For the text-containing cell, return its midpoint in [x, y] coordinate format. 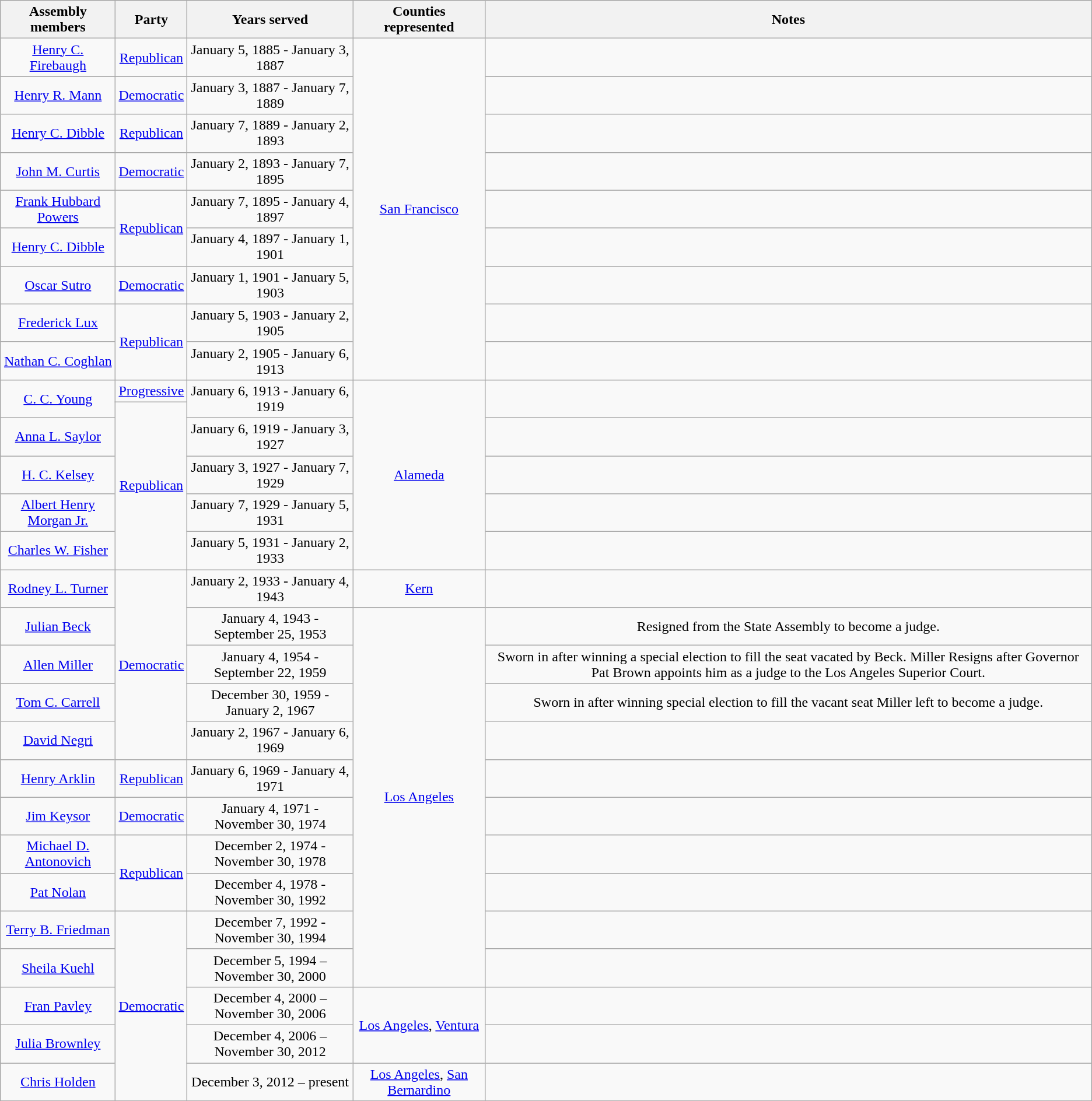
January 2, 1893 - January 7, 1895 [270, 171]
January 7, 1895 - January 4, 1897 [270, 209]
Julian Beck [58, 626]
January 3, 1887 - January 7, 1889 [270, 96]
Pat Nolan [58, 892]
December 5, 1994 – November 30, 2000 [270, 968]
January 7, 1929 - January 5, 1931 [270, 513]
December 2, 1974 - November 30, 1978 [270, 854]
January 5, 1931 - January 2, 1933 [270, 550]
Counties represented [419, 20]
January 4, 1943 - September 25, 1953 [270, 626]
January 6, 1913 - January 6, 1919 [270, 399]
January 7, 1889 - January 2, 1893 [270, 133]
December 4, 2006 – November 30, 2012 [270, 1044]
Party [152, 20]
Frank Hubbard Powers [58, 209]
Allen Miller [58, 665]
January 1, 1901 - January 5, 1903 [270, 285]
Assembly members [58, 20]
Anna L. Saylor [58, 436]
Terry B. Friedman [58, 930]
January 5, 1885 - January 3, 1887 [270, 57]
David Negri [58, 741]
January 2, 1905 - January 6, 1913 [270, 360]
January 3, 1927 - January 7, 1929 [270, 475]
January 4, 1897 - January 1, 1901 [270, 247]
San Francisco [419, 209]
John M. Curtis [58, 171]
H. C. Kelsey [58, 475]
Los Angeles, San Bernardino [419, 1081]
Sheila Kuehl [58, 968]
Frederick Lux [58, 323]
Jim Keysor [58, 816]
December 30, 1959 - January 2, 1967 [270, 702]
Oscar Sutro [58, 285]
Tom C. Carrell [58, 702]
Resigned from the State Assembly to become a judge. [788, 626]
Progressive [152, 391]
Alameda [419, 475]
Charles W. Fisher [58, 550]
Kern [419, 589]
Henry R. Mann [58, 96]
January 2, 1967 - January 6, 1969 [270, 741]
December 7, 1992 - November 30, 1994 [270, 930]
December 4, 2000 – November 30, 2006 [270, 1005]
C. C. Young [58, 399]
Nathan C. Coghlan [58, 360]
January 2, 1933 - January 4, 1943 [270, 589]
Albert Henry Morgan Jr. [58, 513]
January 4, 1954 - September 22, 1959 [270, 665]
Henry C. Firebaugh [58, 57]
Years served [270, 20]
Fran Pavley [58, 1005]
Henry Arklin [58, 778]
January 6, 1919 - January 3, 1927 [270, 436]
January 5, 1903 - January 2, 1905 [270, 323]
Chris Holden [58, 1081]
Sworn in after winning special election to fill the vacant seat Miller left to become a judge. [788, 702]
Los Angeles, Ventura [419, 1025]
Michael D. Antonovich [58, 854]
Julia Brownley [58, 1044]
January 4, 1971 - November 30, 1974 [270, 816]
Rodney L. Turner [58, 589]
December 4, 1978 - November 30, 1992 [270, 892]
January 6, 1969 - January 4, 1971 [270, 778]
Los Angeles [419, 798]
Notes [788, 20]
December 3, 2012 – present [270, 1081]
